Scan for the cell matching the given text and deliver its [x, y] coordinate at center. 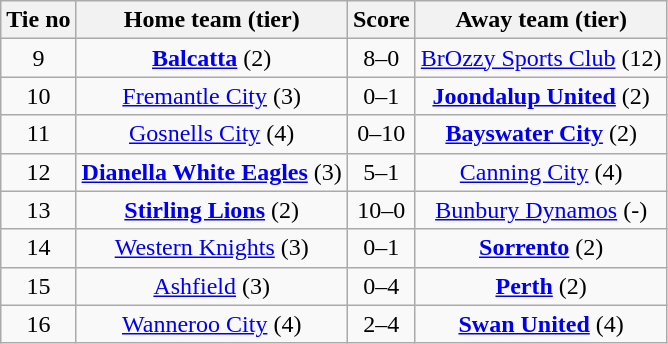
Dianella White Eagles (3) [212, 172]
Tie no [38, 20]
14 [38, 248]
Wanneroo City (4) [212, 324]
Canning City (4) [541, 172]
Joondalup United (2) [541, 96]
Score [381, 20]
10 [38, 96]
Western Knights (3) [212, 248]
0–4 [381, 286]
Perth (2) [541, 286]
Swan United (4) [541, 324]
Away team (tier) [541, 20]
Home team (tier) [212, 20]
Gosnells City (4) [212, 134]
8–0 [381, 58]
15 [38, 286]
16 [38, 324]
10–0 [381, 210]
Balcatta (2) [212, 58]
0–10 [381, 134]
9 [38, 58]
13 [38, 210]
11 [38, 134]
2–4 [381, 324]
Stirling Lions (2) [212, 210]
12 [38, 172]
Ashfield (3) [212, 286]
Bayswater City (2) [541, 134]
5–1 [381, 172]
Bunbury Dynamos (-) [541, 210]
BrOzzy Sports Club (12) [541, 58]
Fremantle City (3) [212, 96]
Sorrento (2) [541, 248]
